For the text-containing cell, return its midpoint in [X, Y] coordinate format. 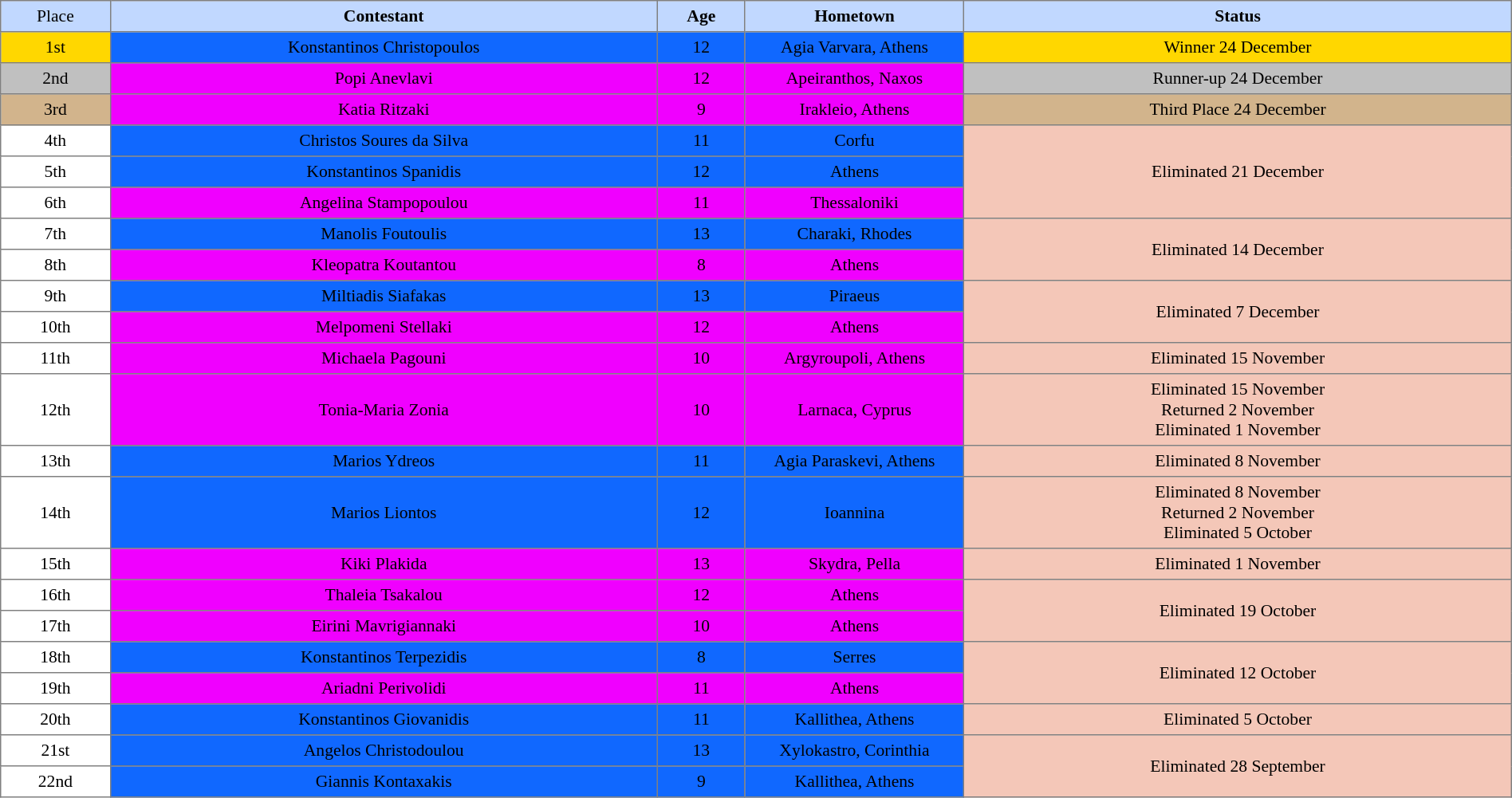
Kleopatra Koutantou [384, 265]
1st [56, 48]
Giannis Kontaxakis [384, 781]
19th [56, 689]
Larnaca, Cyprus [855, 410]
Runner-up 24 December [1238, 78]
Eirini Mavrigiannaki [384, 627]
Thessaloniki [855, 202]
18th [56, 657]
Skydra, Pella [855, 564]
Eliminated 12 October [1238, 673]
Eliminated 14 December [1238, 250]
6th [56, 202]
11th [56, 359]
Argyroupoli, Athens [855, 359]
Eliminated 15 November [1238, 359]
2nd [56, 78]
15th [56, 564]
Tonia-Maria Zonia [384, 410]
Konstantinos Terpezidis [384, 657]
Miltiadis Siafakas [384, 297]
Manolis Foutoulis [384, 234]
9th [56, 297]
Contestant [384, 16]
Thaleia Tsakalou [384, 595]
Place [56, 16]
Hometown [855, 16]
Eliminated 7 December [1238, 312]
3rd [56, 110]
Agia Varvara, Athens [855, 48]
Winner 24 December [1238, 48]
Marios Liontos [384, 513]
Ioannina [855, 513]
Angelina Stampopoulou [384, 202]
21st [56, 751]
12th [56, 410]
Marios Ydreos [384, 461]
7th [56, 234]
4th [56, 140]
Eliminated 19 October [1238, 611]
Michaela Pagouni [384, 359]
Eliminated 5 October [1238, 719]
Konstantinos Christopoulos [384, 48]
Katia Ritzaki [384, 110]
Konstantinos Giovanidis [384, 719]
Eliminated 21 December [1238, 172]
13th [56, 461]
Third Place 24 December [1238, 110]
14th [56, 513]
Angelos Christodoulou [384, 751]
Christos Soures da Silva [384, 140]
Piraeus [855, 297]
Konstantinos Spanidis [384, 172]
Eliminated 8 November [1238, 461]
Melpomeni Stellaki [384, 327]
8th [56, 265]
Charaki, Rhodes [855, 234]
Ariadni Perivolidi [384, 689]
22nd [56, 781]
5th [56, 172]
20th [56, 719]
Popi Anevlavi [384, 78]
10th [56, 327]
Corfu [855, 140]
Apeiranthos, Naxos [855, 78]
Irakleio, Athens [855, 110]
Eliminated 1 November [1238, 564]
Agia Paraskevi, Athens [855, 461]
Status [1238, 16]
17th [56, 627]
Xylokastro, Corinthia [855, 751]
Eliminated 8 NovemberReturned 2 NovemberEliminated 5 October [1238, 513]
Serres [855, 657]
Kiki Plakida [384, 564]
Eliminated 28 September [1238, 766]
16th [56, 595]
Age [701, 16]
Eliminated 15 NovemberReturned 2 NovemberEliminated 1 November [1238, 410]
